Extract the (x, y) coordinate from the center of the cell holding the provided text.  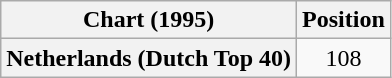
108 (344, 58)
Netherlands (Dutch Top 40) (149, 58)
Chart (1995) (149, 20)
Position (344, 20)
